Locate the cell with the specified text and output its [x, y] center coordinate. 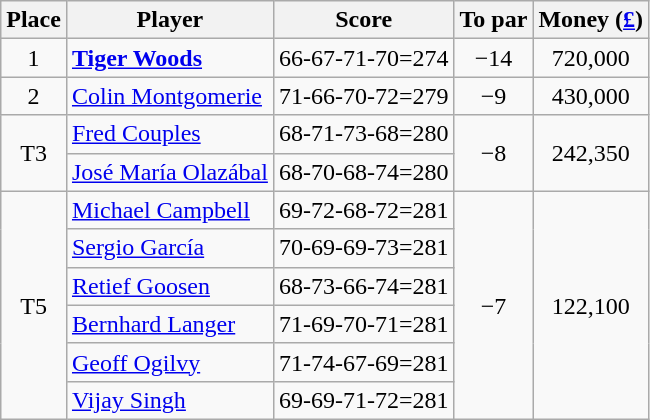
122,100 [591, 305]
T5 [34, 305]
430,000 [591, 96]
71-69-70-71=281 [364, 324]
Fred Couples [170, 134]
68-73-66-74=281 [364, 286]
71-74-67-69=281 [364, 362]
71-66-70-72=279 [364, 96]
Player [170, 20]
−8 [494, 153]
66-67-71-70=274 [364, 58]
Score [364, 20]
José María Olazábal [170, 172]
1 [34, 58]
Retief Goosen [170, 286]
69-72-68-72=281 [364, 210]
Place [34, 20]
Geoff Ogilvy [170, 362]
70-69-69-73=281 [364, 248]
Tiger Woods [170, 58]
69-69-71-72=281 [364, 400]
Michael Campbell [170, 210]
2 [34, 96]
Colin Montgomerie [170, 96]
−9 [494, 96]
−7 [494, 305]
242,350 [591, 153]
68-71-73-68=280 [364, 134]
T3 [34, 153]
To par [494, 20]
Money (£) [591, 20]
Bernhard Langer [170, 324]
68-70-68-74=280 [364, 172]
720,000 [591, 58]
Vijay Singh [170, 400]
Sergio García [170, 248]
−14 [494, 58]
